Return the [X, Y] coordinate for the center point of the cell that contains the specified text.  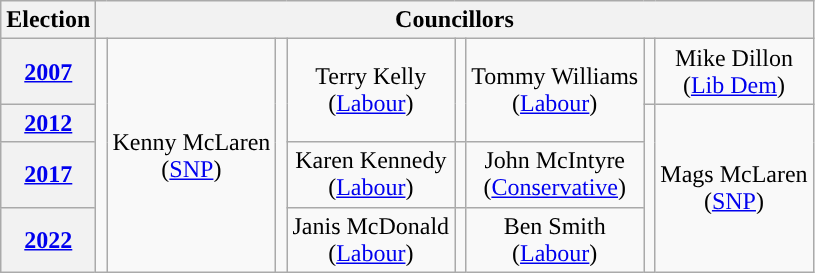
John McIntyre(Conservative) [555, 174]
Election [48, 20]
2022 [48, 240]
2017 [48, 174]
Terry Kelly(Labour) [371, 90]
2012 [48, 123]
Karen Kennedy(Labour) [371, 174]
2007 [48, 72]
Tommy Williams(Labour) [555, 90]
Janis McDonald(Labour) [371, 240]
Mags McLaren(SNP) [734, 188]
Kenny McLaren(SNP) [192, 156]
Councillors [454, 20]
Ben Smith(Labour) [555, 240]
Mike Dillon(Lib Dem) [734, 72]
